Output the (x, y) coordinate of the center of the cell containing the given text.  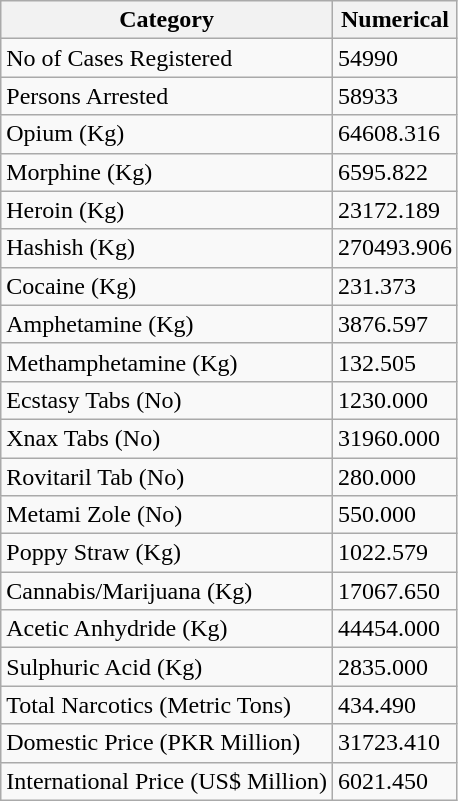
Category (167, 20)
31723.410 (394, 743)
Cocaine (Kg) (167, 286)
31960.000 (394, 438)
17067.650 (394, 591)
Metami Zole (No) (167, 515)
2835.000 (394, 667)
Domestic Price (PKR Million) (167, 743)
3876.597 (394, 324)
Total Narcotics (Metric Tons) (167, 705)
Ecstasy Tabs (No) (167, 400)
270493.906 (394, 248)
Hashish (Kg) (167, 248)
Morphine (Kg) (167, 172)
Amphetamine (Kg) (167, 324)
44454.000 (394, 629)
Methamphetamine (Kg) (167, 362)
434.490 (394, 705)
Sulphuric Acid (Kg) (167, 667)
550.000 (394, 515)
54990 (394, 58)
64608.316 (394, 134)
Heroin (Kg) (167, 210)
No of Cases Registered (167, 58)
231.373 (394, 286)
6021.450 (394, 781)
Rovitaril Tab (No) (167, 477)
280.000 (394, 477)
Acetic Anhydride (Kg) (167, 629)
International Price (US$ Million) (167, 781)
6595.822 (394, 172)
Cannabis/Marijuana (Kg) (167, 591)
Opium (Kg) (167, 134)
1230.000 (394, 400)
58933 (394, 96)
132.505 (394, 362)
Numerical (394, 20)
Xnax Tabs (No) (167, 438)
Persons Arrested (167, 96)
1022.579 (394, 553)
Poppy Straw (Kg) (167, 553)
23172.189 (394, 210)
